From the cell containing the given text, extract its center point as [X, Y] coordinate. 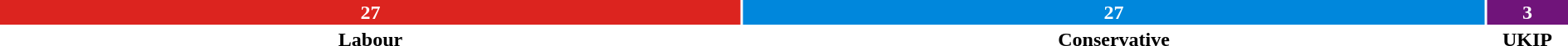
3 [1527, 12]
